Provide the [x, y] coordinate of the cell's center where the given text is located.  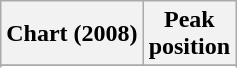
Peakposition [189, 34]
Chart (2008) [72, 34]
